Locate the cell with the specified text and output its (X, Y) center coordinate. 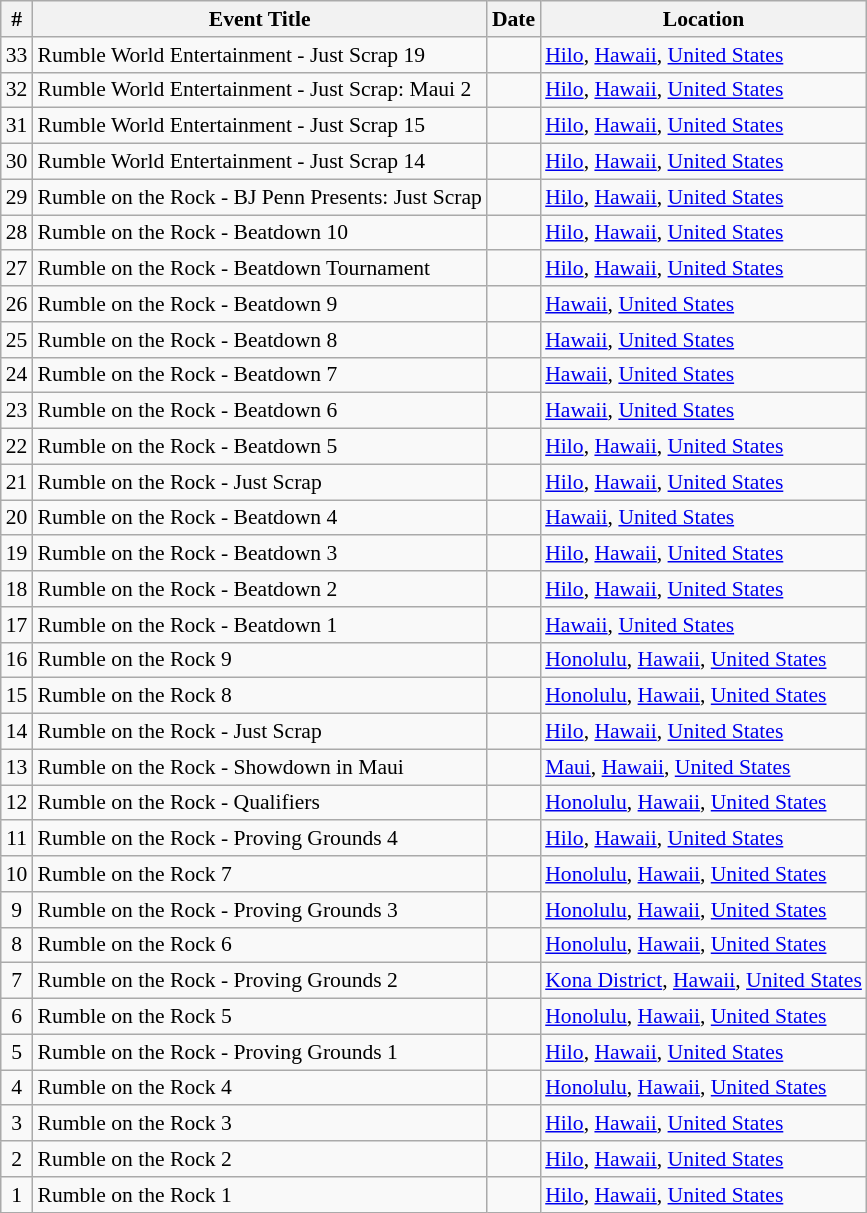
18 (17, 589)
8 (17, 945)
Rumble on the Rock - Beatdown 8 (259, 340)
Event Title (259, 19)
Rumble on the Rock - Beatdown Tournament (259, 269)
12 (17, 803)
2 (17, 1159)
# (17, 19)
Rumble on the Rock - BJ Penn Presents: Just Scrap (259, 197)
Rumble on the Rock 6 (259, 945)
33 (17, 55)
16 (17, 660)
10 (17, 874)
7 (17, 981)
Rumble on the Rock 1 (259, 1195)
Rumble World Entertainment - Just Scrap 19 (259, 55)
Rumble on the Rock - Proving Grounds 3 (259, 910)
3 (17, 1124)
29 (17, 197)
32 (17, 90)
Rumble on the Rock 9 (259, 660)
Rumble on the Rock - Proving Grounds 2 (259, 981)
15 (17, 696)
Rumble on the Rock - Qualifiers (259, 803)
Rumble on the Rock - Showdown in Maui (259, 767)
17 (17, 625)
20 (17, 518)
Rumble on the Rock - Beatdown 2 (259, 589)
19 (17, 554)
25 (17, 340)
Rumble on the Rock - Beatdown 6 (259, 411)
Rumble on the Rock - Beatdown 1 (259, 625)
24 (17, 375)
31 (17, 126)
9 (17, 910)
Rumble on the Rock 4 (259, 1088)
Rumble on the Rock 8 (259, 696)
Rumble on the Rock - Beatdown 4 (259, 518)
13 (17, 767)
14 (17, 732)
Rumble on the Rock 7 (259, 874)
Location (704, 19)
Rumble on the Rock 3 (259, 1124)
Rumble on the Rock - Beatdown 5 (259, 447)
26 (17, 304)
Rumble World Entertainment - Just Scrap 14 (259, 162)
Rumble World Entertainment - Just Scrap: Maui 2 (259, 90)
30 (17, 162)
Rumble on the Rock 5 (259, 1017)
Rumble on the Rock - Beatdown 7 (259, 375)
Rumble on the Rock 2 (259, 1159)
Rumble on the Rock - Proving Grounds 1 (259, 1052)
5 (17, 1052)
Rumble on the Rock - Beatdown 9 (259, 304)
22 (17, 447)
4 (17, 1088)
6 (17, 1017)
28 (17, 233)
Date (514, 19)
23 (17, 411)
Maui, Hawaii, United States (704, 767)
Rumble World Entertainment - Just Scrap 15 (259, 126)
Rumble on the Rock - Proving Grounds 4 (259, 839)
21 (17, 482)
Kona District, Hawaii, United States (704, 981)
1 (17, 1195)
Rumble on the Rock - Beatdown 3 (259, 554)
27 (17, 269)
Rumble on the Rock - Beatdown 10 (259, 233)
11 (17, 839)
